Detect which cell encompasses the target text, then output its (X, Y) center coordinate. 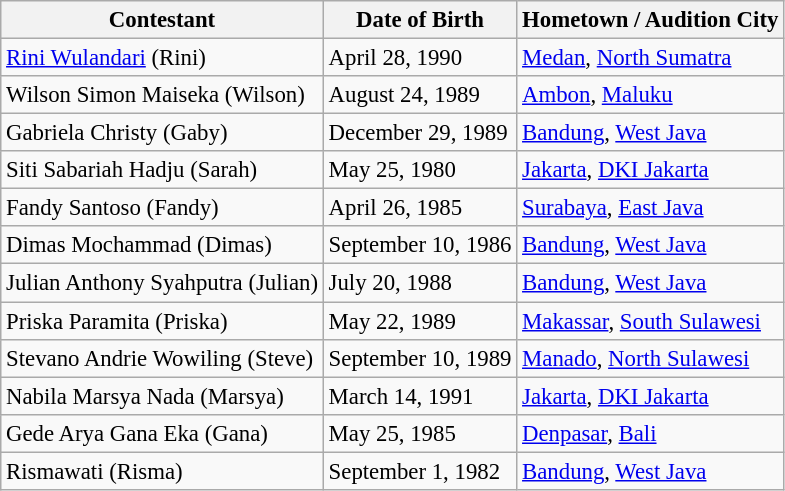
July 20, 1988 (420, 283)
Fandy Santoso (Fandy) (162, 208)
September 10, 1986 (420, 245)
Rini Wulandari (Rini) (162, 58)
Manado, North Sulawesi (650, 358)
April 26, 1985 (420, 208)
Julian Anthony Syahputra (Julian) (162, 283)
Gabriela Christy (Gaby) (162, 133)
May 22, 1989 (420, 321)
Rismawati (Risma) (162, 471)
Ambon, Maluku (650, 95)
Hometown / Audition City (650, 20)
Priska Paramita (Priska) (162, 321)
Denpasar, Bali (650, 433)
Makassar, South Sulawesi (650, 321)
Medan, North Sumatra (650, 58)
April 28, 1990 (420, 58)
Dimas Mochammad (Dimas) (162, 245)
March 14, 1991 (420, 396)
Stevano Andrie Wowiling (Steve) (162, 358)
Nabila Marsya Nada (Marsya) (162, 396)
September 1, 1982 (420, 471)
Date of Birth (420, 20)
Surabaya, East Java (650, 208)
Gede Arya Gana Eka (Gana) (162, 433)
December 29, 1989 (420, 133)
May 25, 1985 (420, 433)
August 24, 1989 (420, 95)
Siti Sabariah Hadju (Sarah) (162, 170)
Wilson Simon Maiseka (Wilson) (162, 95)
September 10, 1989 (420, 358)
May 25, 1980 (420, 170)
Contestant (162, 20)
